From the cell containing the given text, extract its center point as (X, Y) coordinate. 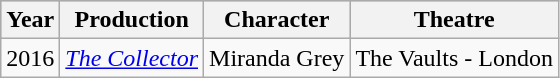
2016 (30, 58)
Theatre (454, 20)
Production (132, 20)
Year (30, 20)
The Collector (132, 58)
The Vaults - London (454, 58)
Miranda Grey (277, 58)
Character (277, 20)
